Output the (x, y) coordinate of the center of the cell containing the given text.  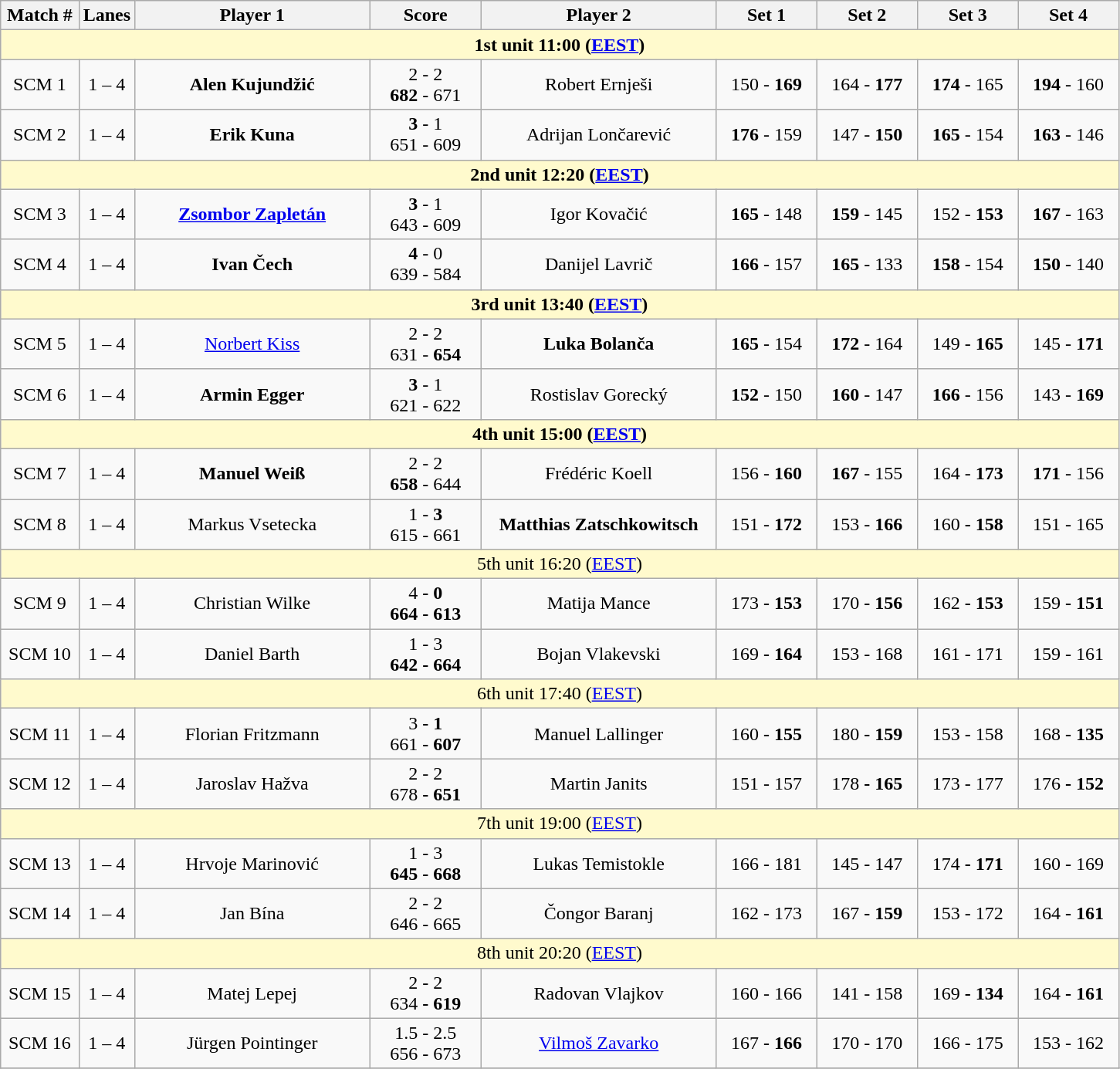
1 - 3 642 - 664 (426, 655)
2 - 2 658 - 644 (426, 474)
166 - 181 (766, 863)
153 - 168 (867, 655)
3 - 1 643 - 609 (426, 215)
Frédéric Koell (599, 474)
153 - 166 (867, 523)
160 - 166 (766, 993)
153 - 172 (967, 914)
SCM 14 (40, 914)
Player 1 (252, 15)
Florian Fritzmann (252, 733)
Set 3 (967, 15)
180 - 159 (867, 733)
SCM 6 (40, 394)
SCM 5 (40, 344)
178 - 165 (867, 784)
143 - 169 (1068, 394)
3 - 1 651 - 609 (426, 134)
172 - 164 (867, 344)
Markus Vsetecka (252, 523)
165 - 148 (766, 215)
Alen Kujundžić (252, 85)
Daniel Barth (252, 655)
167 - 163 (1068, 215)
4th unit 15:00 (EEST) (560, 434)
163 - 146 (1068, 134)
Jürgen Pointinger (252, 1044)
SCM 4 (40, 264)
2nd unit 12:20 (EEST) (560, 174)
Set 1 (766, 15)
174 - 171 (967, 863)
173 - 153 (766, 604)
Vilmoš Zavarko (599, 1044)
169 - 134 (967, 993)
2 - 2 634 - 619 (426, 993)
167 - 166 (766, 1044)
Manuel Weiß (252, 474)
SCM 16 (40, 1044)
Norbert Kiss (252, 344)
161 - 171 (967, 655)
SCM 7 (40, 474)
1 - 3 645 - 668 (426, 863)
Adrijan Lončarević (599, 134)
3 - 1 661 - 607 (426, 733)
176 - 159 (766, 134)
Robert Ernješi (599, 85)
159 - 151 (1068, 604)
4 - 0 664 - 613 (426, 604)
Zsombor Zapletán (252, 215)
Lukas Temistokle (599, 863)
Ivan Čech (252, 264)
151 - 157 (766, 784)
160 - 169 (1068, 863)
164 - 173 (967, 474)
173 - 177 (967, 784)
152 - 153 (967, 215)
7th unit 19:00 (EEST) (560, 824)
Score (426, 15)
162 - 173 (766, 914)
166 - 175 (967, 1044)
147 - 150 (867, 134)
171 - 156 (1068, 474)
159 - 161 (1068, 655)
3rd unit 13:40 (EEST) (560, 304)
170 - 170 (867, 1044)
2 - 2 631 - 654 (426, 344)
2 - 2 682 - 671 (426, 85)
166 - 156 (967, 394)
Čongor Baranj (599, 914)
Matej Lepej (252, 993)
SCM 2 (40, 134)
5th unit 16:20 (EEST) (560, 564)
2 - 2 646 - 665 (426, 914)
SCM 13 (40, 863)
168 - 135 (1068, 733)
SCM 3 (40, 215)
165 - 133 (867, 264)
160 - 147 (867, 394)
160 - 155 (766, 733)
Danijel Lavrič (599, 264)
166 - 157 (766, 264)
176 - 152 (1068, 784)
2 - 2 678 - 651 (426, 784)
162 - 153 (967, 604)
156 - 160 (766, 474)
3 - 1 621 - 622 (426, 394)
SCM 8 (40, 523)
145 - 171 (1068, 344)
Set 4 (1068, 15)
SCM 11 (40, 733)
1 - 3 615 - 661 (426, 523)
Match # (40, 15)
151 - 172 (766, 523)
149 - 165 (967, 344)
Luka Bolanča (599, 344)
194 - 160 (1068, 85)
170 - 156 (867, 604)
SCM 15 (40, 993)
Bojan Vlakevski (599, 655)
Matthias Zatschkowitsch (599, 523)
SCM 9 (40, 604)
SCM 1 (40, 85)
167 - 159 (867, 914)
1.5 - 2.5 656 - 673 (426, 1044)
150 - 169 (766, 85)
Christian Wilke (252, 604)
Player 2 (599, 15)
164 - 177 (867, 85)
Erik Kuna (252, 134)
SCM 10 (40, 655)
153 - 162 (1068, 1044)
Hrvoje Marinović (252, 863)
Lanes (107, 15)
Jaroslav Hažva (252, 784)
141 - 158 (867, 993)
Jan Bína (252, 914)
Matija Mance (599, 604)
Manuel Lallinger (599, 733)
Rostislav Gorecký (599, 394)
158 - 154 (967, 264)
SCM 12 (40, 784)
151 - 165 (1068, 523)
153 - 158 (967, 733)
145 - 147 (867, 863)
169 - 164 (766, 655)
Set 2 (867, 15)
174 - 165 (967, 85)
Armin Egger (252, 394)
159 - 145 (867, 215)
6th unit 17:40 (EEST) (560, 694)
152 - 150 (766, 394)
167 - 155 (867, 474)
150 - 140 (1068, 264)
Igor Kovačić (599, 215)
8th unit 20:20 (EEST) (560, 953)
4 - 0 639 - 584 (426, 264)
Martin Janits (599, 784)
Radovan Vlajkov (599, 993)
1st unit 11:00 (EEST) (560, 45)
160 - 158 (967, 523)
